Provide the (X, Y) coordinate of the cell's center where the given text is located.  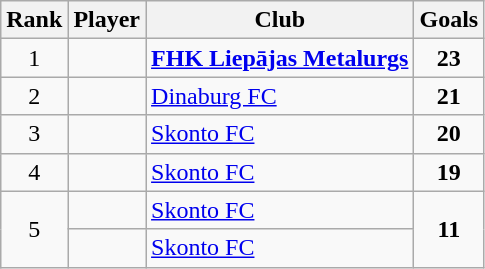
23 (449, 58)
Rank (34, 20)
3 (34, 134)
4 (34, 172)
19 (449, 172)
FHK Liepājas Metalurgs (280, 58)
21 (449, 96)
5 (34, 229)
Dinaburg FC (280, 96)
Goals (449, 20)
1 (34, 58)
20 (449, 134)
11 (449, 229)
Player (107, 20)
2 (34, 96)
Club (280, 20)
